Extract the (x, y) coordinate from the center of the cell holding the provided text.  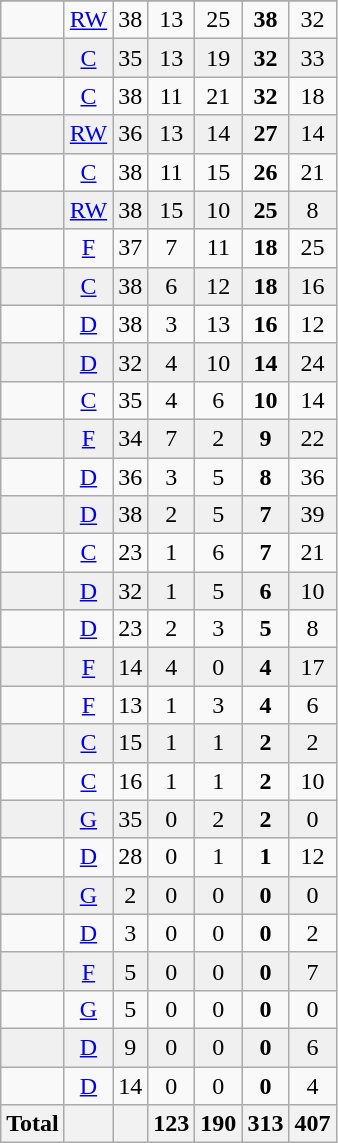
33 (312, 58)
19 (218, 58)
190 (218, 1124)
123 (172, 1124)
39 (312, 515)
24 (312, 362)
17 (312, 667)
37 (130, 248)
28 (130, 857)
22 (312, 438)
34 (130, 438)
313 (266, 1124)
Total (33, 1124)
407 (312, 1124)
26 (266, 172)
27 (266, 134)
